Pinpoint the cell where the given text exists, returning its (X, Y) midpoint coordinate. 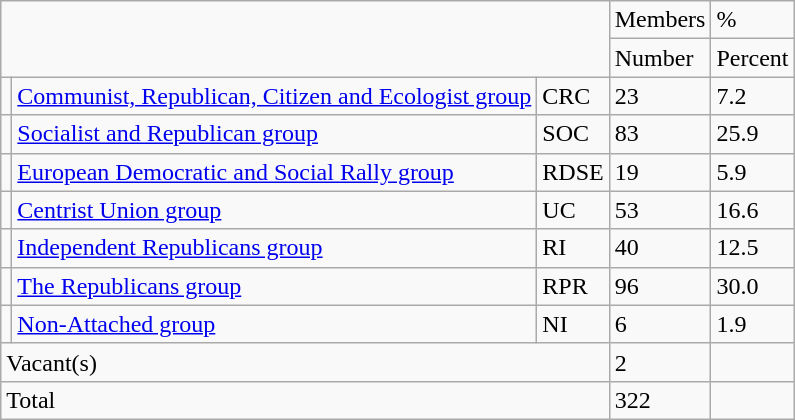
Number (660, 58)
Total (305, 400)
30.0 (752, 286)
Percent (752, 58)
Socialist and Republican group (274, 134)
5.9 (752, 172)
The Republicans group (274, 286)
2 (660, 362)
Members (660, 20)
53 (660, 210)
40 (660, 248)
Communist, Republican, Citizen and Ecologist group (274, 96)
CRC (573, 96)
25.9 (752, 134)
Non-Attached group (274, 324)
322 (660, 400)
Vacant(s) (305, 362)
96 (660, 286)
SOC (573, 134)
UC (573, 210)
European Democratic and Social Rally group (274, 172)
19 (660, 172)
RI (573, 248)
RPR (573, 286)
Centrist Union group (274, 210)
NI (573, 324)
6 (660, 324)
83 (660, 134)
RDSE (573, 172)
Independent Republicans group (274, 248)
12.5 (752, 248)
% (752, 20)
1.9 (752, 324)
7.2 (752, 96)
23 (660, 96)
16.6 (752, 210)
